Extract the (x, y) coordinate from the center of the cell holding the provided text.  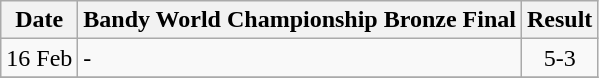
Date (40, 20)
5-3 (559, 58)
Bandy World Championship Bronze Final (300, 20)
Result (559, 20)
- (300, 58)
16 Feb (40, 58)
